Scan for the cell matching the given text and deliver its [x, y] coordinate at center. 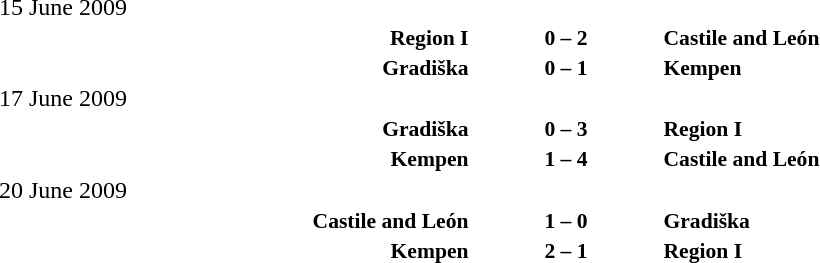
0 – 1 [566, 68]
1 – 4 [566, 159]
0 – 2 [566, 38]
0 – 3 [566, 129]
1 – 0 [566, 220]
